Return (X, Y) of the center of cell containing provided text 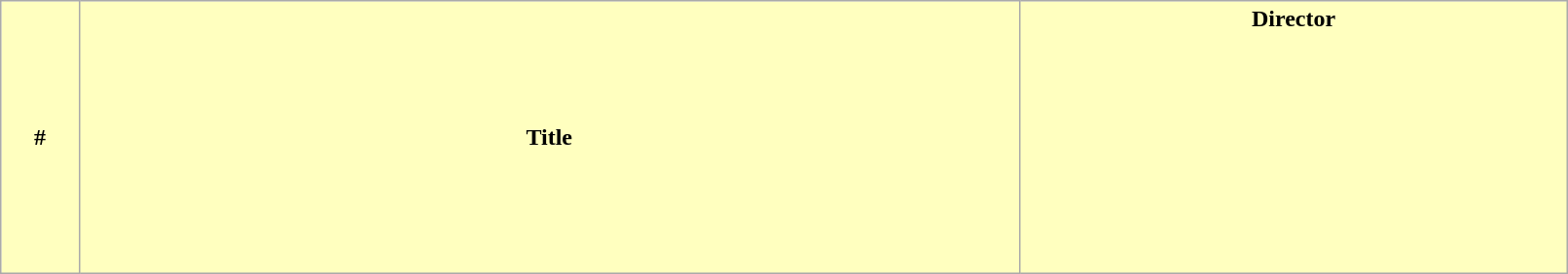
Director (1294, 138)
Title (549, 138)
# (40, 138)
